Capture the cell that displays the provided text and extract its [X, Y] central coordinate. 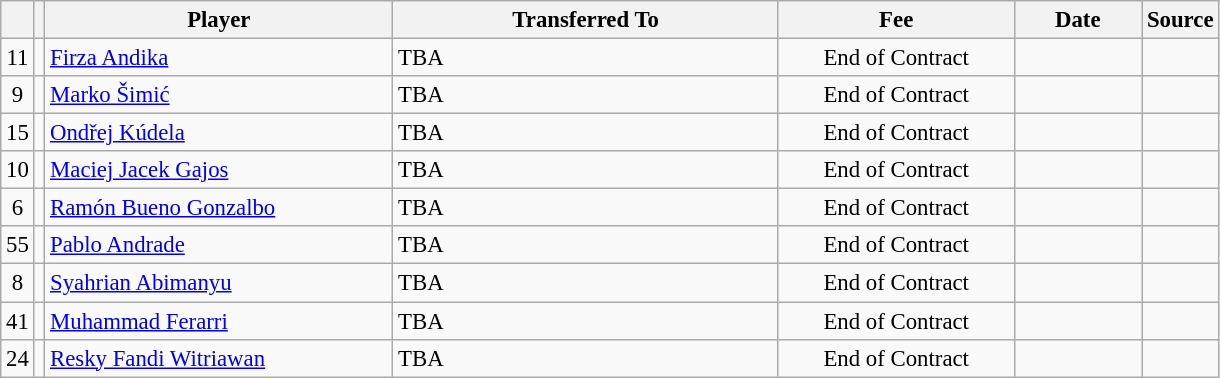
Ramón Bueno Gonzalbo [219, 208]
11 [18, 58]
Firza Andika [219, 58]
15 [18, 133]
6 [18, 208]
Muhammad Ferarri [219, 321]
Source [1180, 20]
24 [18, 358]
Fee [896, 20]
Maciej Jacek Gajos [219, 170]
Ondřej Kúdela [219, 133]
Resky Fandi Witriawan [219, 358]
Syahrian Abimanyu [219, 283]
41 [18, 321]
Pablo Andrade [219, 245]
Marko Šimić [219, 95]
55 [18, 245]
9 [18, 95]
Transferred To [586, 20]
Player [219, 20]
Date [1078, 20]
8 [18, 283]
10 [18, 170]
